Locate the cell with the specified text and output its [x, y] center coordinate. 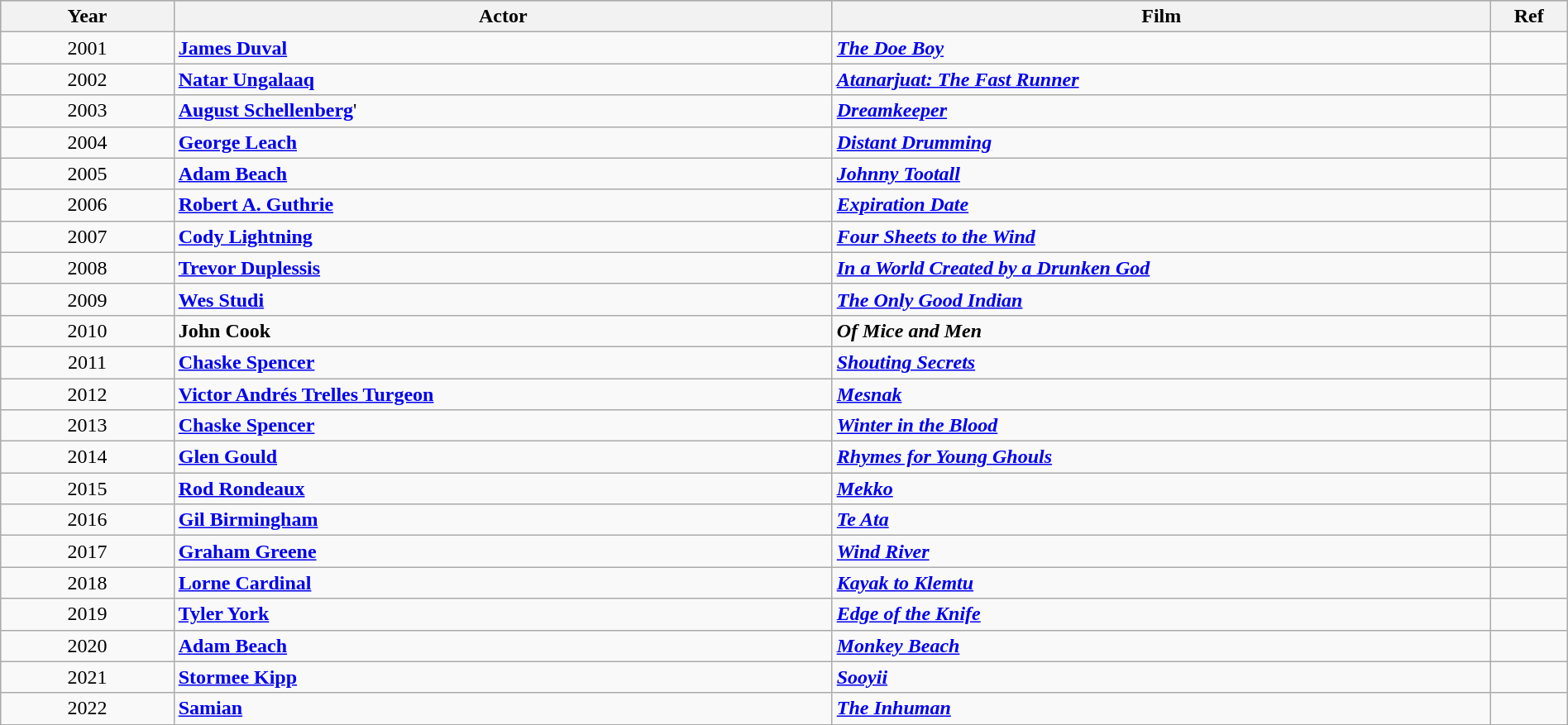
2020 [88, 646]
James Duval [503, 48]
John Cook [503, 331]
2021 [88, 677]
2008 [88, 268]
The Only Good Indian [1161, 299]
Film [1161, 17]
Actor [503, 17]
Robert A. Guthrie [503, 205]
In a World Created by a Drunken God [1161, 268]
2005 [88, 174]
2002 [88, 79]
2009 [88, 299]
George Leach [503, 142]
2015 [88, 489]
Wes Studi [503, 299]
Year [88, 17]
2019 [88, 614]
2006 [88, 205]
2012 [88, 394]
Dreamkeeper [1161, 111]
2010 [88, 331]
Mesnak [1161, 394]
Johnny Tootall [1161, 174]
2004 [88, 142]
Kayak to Klemtu [1161, 583]
Samian [503, 708]
Graham Greene [503, 551]
Rhymes for Young Ghouls [1161, 457]
Natar Ungalaaq [503, 79]
August Schellenberg' [503, 111]
2017 [88, 551]
2013 [88, 426]
Winter in the Blood [1161, 426]
Rod Rondeaux [503, 489]
Stormee Kipp [503, 677]
Monkey Beach [1161, 646]
Atanarjuat: The Fast Runner [1161, 79]
Expiration Date [1161, 205]
2022 [88, 708]
Four Sheets to the Wind [1161, 236]
2001 [88, 48]
Mekko [1161, 489]
Shouting Secrets [1161, 362]
Edge of the Knife [1161, 614]
2011 [88, 362]
Te Ata [1161, 520]
Tyler York [503, 614]
2018 [88, 583]
Cody Lightning [503, 236]
The Doe Boy [1161, 48]
Glen Gould [503, 457]
Gil Birmingham [503, 520]
Ref [1528, 17]
Sooyii [1161, 677]
2016 [88, 520]
Wind River [1161, 551]
2007 [88, 236]
Distant Drumming [1161, 142]
Of Mice and Men [1161, 331]
The Inhuman [1161, 708]
Trevor Duplessis [503, 268]
2014 [88, 457]
Lorne Cardinal [503, 583]
Victor Andrés Trelles Turgeon [503, 394]
2003 [88, 111]
